Provide the (x, y) coordinate of the cell's center where the given text is located.  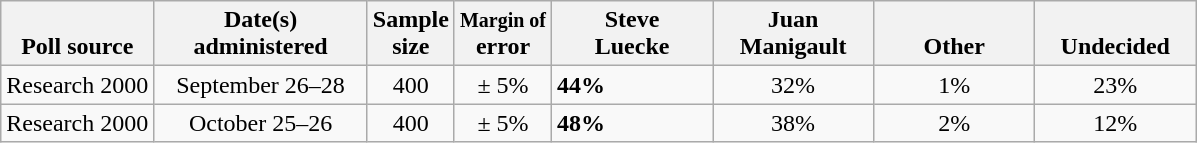
44% (632, 85)
2% (954, 123)
Undecided (1116, 34)
Margin oferror (502, 34)
32% (794, 85)
38% (794, 123)
September 26–28 (261, 85)
Samplesize (410, 34)
23% (1116, 85)
Date(s)administered (261, 34)
October 25–26 (261, 123)
JuanManigault (794, 34)
1% (954, 85)
48% (632, 123)
Other (954, 34)
Poll source (78, 34)
12% (1116, 123)
SteveLuecke (632, 34)
